From the cell containing the given text, extract its center point as (x, y) coordinate. 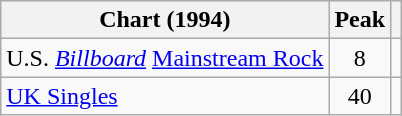
Chart (1994) (165, 20)
40 (360, 96)
U.S. Billboard Mainstream Rock (165, 58)
8 (360, 58)
UK Singles (165, 96)
Peak (360, 20)
